Capture the cell that displays the provided text and extract its [X, Y] central coordinate. 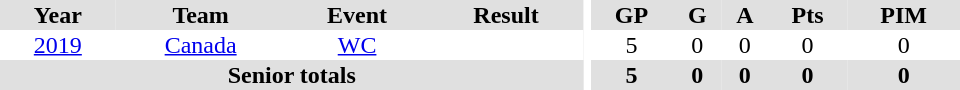
2019 [58, 45]
Canada [201, 45]
GP [631, 15]
Event [358, 15]
Pts [808, 15]
A [745, 15]
Result [506, 15]
G [698, 15]
WC [358, 45]
Year [58, 15]
PIM [904, 15]
Team [201, 15]
Senior totals [292, 75]
